Return the [x, y] coordinate for the center point of the cell that contains the specified text.  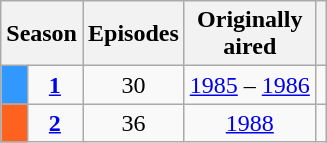
2 [54, 123]
1988 [250, 123]
30 [133, 85]
36 [133, 123]
Episodes [133, 34]
Originallyaired [250, 34]
1 [54, 85]
Season [42, 34]
1985 – 1986 [250, 85]
